From the cell containing the given text, extract its center point as (X, Y) coordinate. 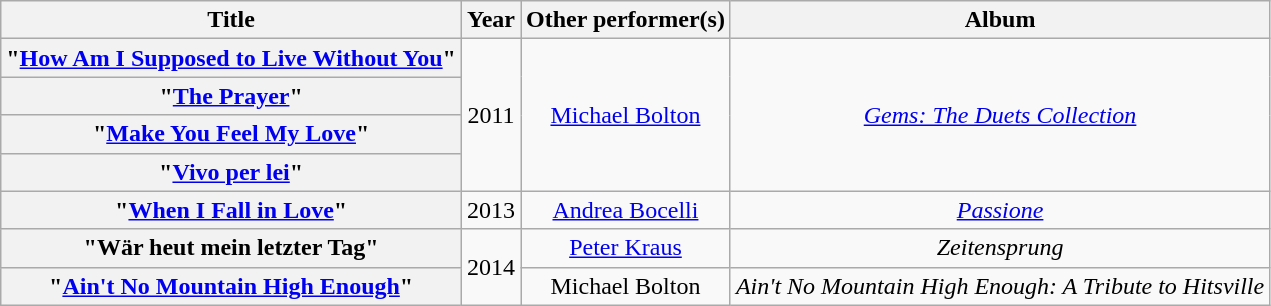
"Vivo per lei" (232, 172)
"How Am I Supposed to Live Without You" (232, 58)
Album (1000, 20)
"Wär heut mein letzter Tag" (232, 248)
Passione (1000, 210)
Ain't No Mountain High Enough: A Tribute to Hitsville (1000, 286)
2011 (490, 115)
"When I Fall in Love" (232, 210)
Other performer(s) (626, 20)
"The Prayer" (232, 96)
2013 (490, 210)
Peter Kraus (626, 248)
Zeitensprung (1000, 248)
"Make You Feel My Love" (232, 134)
Title (232, 20)
Gems: The Duets Collection (1000, 115)
Year (490, 20)
2014 (490, 267)
"Ain't No Mountain High Enough" (232, 286)
Andrea Bocelli (626, 210)
